Output the [x, y] coordinate of the center of the cell containing the given text.  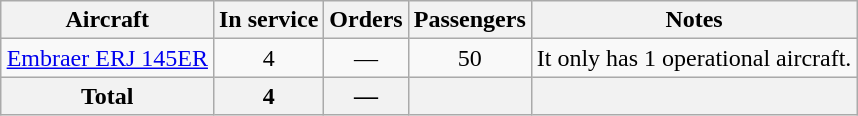
In service [268, 20]
Embraer ERJ 145ER [107, 58]
Passengers [470, 20]
50 [470, 58]
It only has 1 operational aircraft. [694, 58]
Orders [366, 20]
Aircraft [107, 20]
Notes [694, 20]
Total [107, 96]
